Capture the cell that displays the provided text and extract its (X, Y) central coordinate. 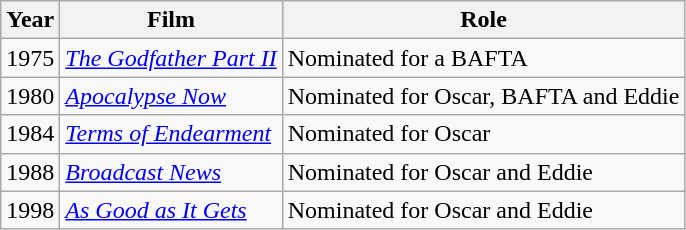
Terms of Endearment (171, 134)
1975 (30, 58)
Film (171, 20)
Nominated for a BAFTA (484, 58)
Nominated for Oscar (484, 134)
The Godfather Part II (171, 58)
Apocalypse Now (171, 96)
1998 (30, 210)
Broadcast News (171, 172)
As Good as It Gets (171, 210)
Role (484, 20)
Nominated for Oscar, BAFTA and Eddie (484, 96)
Year (30, 20)
1984 (30, 134)
1988 (30, 172)
1980 (30, 96)
